Locate the cell with the specified text and output its (X, Y) center coordinate. 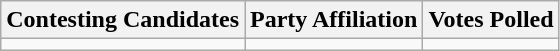
Votes Polled (491, 20)
Contesting Candidates (123, 20)
Party Affiliation (334, 20)
